Detect which cell encompasses the target text, then output its [X, Y] center coordinate. 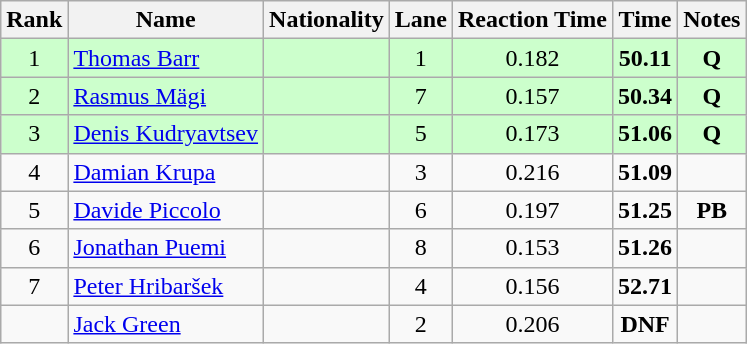
0.182 [532, 58]
Jack Green [166, 324]
PB [712, 210]
51.25 [646, 210]
Denis Kudryavtsev [166, 134]
0.156 [532, 286]
52.71 [646, 286]
0.197 [532, 210]
0.216 [532, 172]
Damian Krupa [166, 172]
Reaction Time [532, 20]
DNF [646, 324]
Rasmus Mägi [166, 96]
0.157 [532, 96]
0.206 [532, 324]
51.06 [646, 134]
Nationality [327, 20]
50.34 [646, 96]
Lane [420, 20]
Notes [712, 20]
Rank [34, 20]
0.153 [532, 248]
51.26 [646, 248]
Time [646, 20]
Davide Piccolo [166, 210]
Thomas Barr [166, 58]
Name [166, 20]
8 [420, 248]
Jonathan Puemi [166, 248]
51.09 [646, 172]
0.173 [532, 134]
Peter Hribaršek [166, 286]
50.11 [646, 58]
